Output the (X, Y) coordinate of the center of the cell containing the given text.  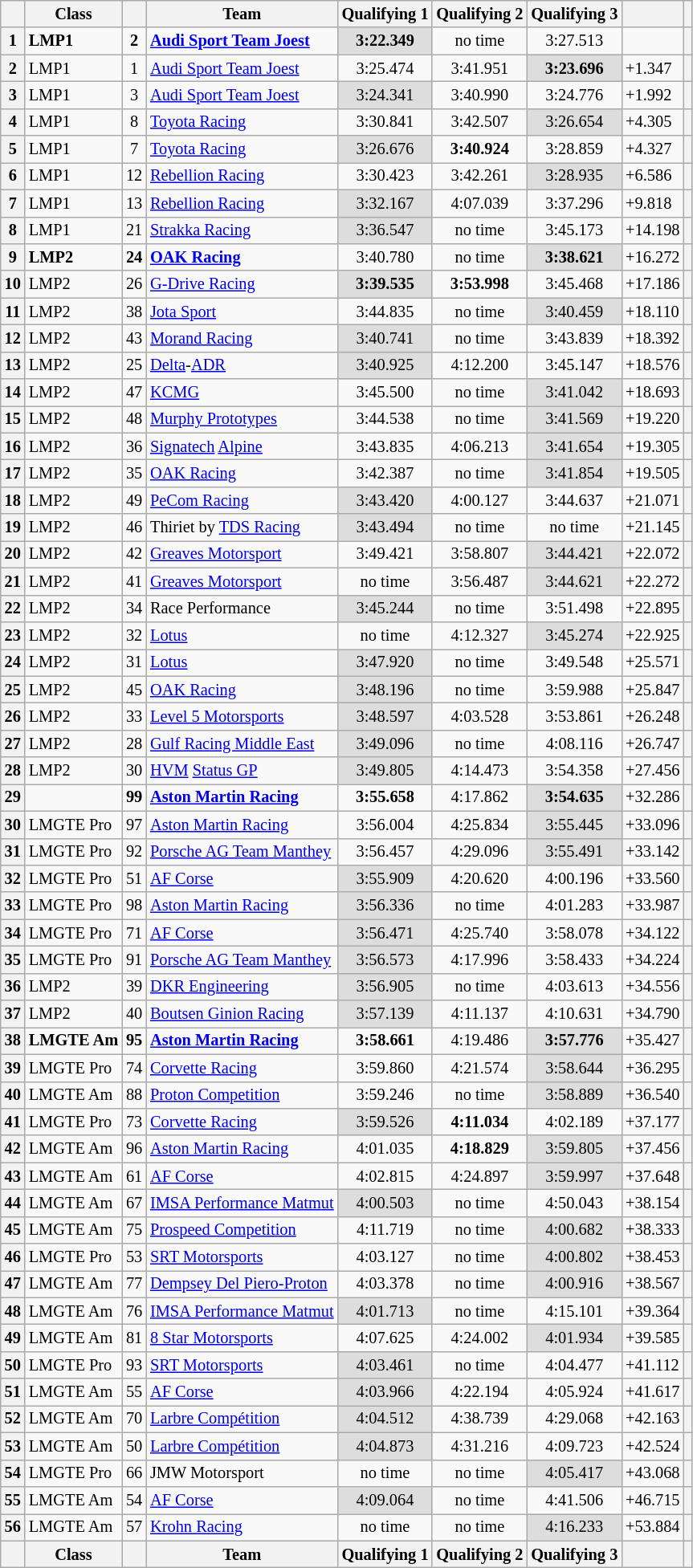
+35.427 (652, 1041)
3:56.336 (385, 906)
4:00.127 (479, 500)
Strakka Racing (242, 230)
+21.071 (652, 500)
+37.177 (652, 1122)
3:56.457 (385, 852)
Jota Sport (242, 312)
+34.122 (652, 933)
4:03.461 (385, 1365)
Gulf Racing Middle East (242, 743)
G-Drive Racing (242, 284)
+33.142 (652, 852)
52 (13, 1419)
29 (13, 797)
+38.154 (652, 1203)
4:11.137 (479, 1014)
3:42.387 (385, 473)
4:50.043 (574, 1203)
4:10.631 (574, 1014)
+38.567 (652, 1284)
76 (134, 1311)
+42.524 (652, 1446)
+34.224 (652, 959)
PeCom Racing (242, 500)
11 (13, 312)
3:48.196 (385, 690)
3:51.498 (574, 609)
+1.347 (652, 68)
+17.186 (652, 284)
67 (134, 1203)
+26.747 (652, 743)
+27.456 (652, 771)
+4.327 (652, 149)
3:56.471 (385, 933)
+41.617 (652, 1392)
3:55.909 (385, 878)
3:54.635 (574, 797)
+33.560 (652, 878)
4:03.528 (479, 716)
+1.992 (652, 95)
37 (13, 1014)
4:25.834 (479, 825)
4:41.506 (574, 1500)
+41.112 (652, 1365)
3:28.859 (574, 149)
95 (134, 1041)
96 (134, 1149)
3:49.096 (385, 743)
+36.295 (652, 1068)
3:25.474 (385, 68)
3:49.421 (385, 554)
4:05.924 (574, 1392)
+34.790 (652, 1014)
3:40.459 (574, 312)
4:02.815 (385, 1176)
+18.110 (652, 312)
3:58.433 (574, 959)
+22.272 (652, 581)
4:24.002 (479, 1338)
+36.540 (652, 1095)
61 (134, 1176)
4:24.897 (479, 1176)
3:30.423 (385, 176)
4:09.064 (385, 1500)
3:42.261 (479, 176)
3:59.805 (574, 1149)
+25.847 (652, 690)
+39.364 (652, 1311)
73 (134, 1122)
97 (134, 825)
+37.648 (652, 1176)
91 (134, 959)
3:36.547 (385, 230)
3:45.244 (385, 609)
3:49.805 (385, 771)
4:04.873 (385, 1446)
+18.392 (652, 338)
+25.571 (652, 662)
4:07.039 (479, 203)
3:40.780 (385, 257)
4:01.035 (385, 1149)
4:03.378 (385, 1284)
+6.586 (652, 176)
3:53.861 (574, 716)
92 (134, 852)
66 (134, 1473)
3:45.468 (574, 284)
4:20.620 (479, 878)
+18.576 (652, 365)
19 (13, 527)
3:23.696 (574, 68)
3:26.676 (385, 149)
Level 5 Motorsports (242, 716)
3:57.139 (385, 1014)
22 (13, 609)
Thiriet by TDS Racing (242, 527)
3:40.741 (385, 338)
4:17.996 (479, 959)
+46.715 (652, 1500)
3:58.644 (574, 1068)
4:17.862 (479, 797)
10 (13, 284)
3:43.839 (574, 338)
3:49.548 (574, 662)
3:45.173 (574, 230)
4:09.723 (574, 1446)
3:55.491 (574, 852)
Krohn Racing (242, 1527)
57 (134, 1527)
3:58.889 (574, 1095)
4:16.233 (574, 1527)
+34.556 (652, 987)
93 (134, 1365)
3:27.513 (574, 41)
3:44.637 (574, 500)
4:07.625 (385, 1338)
71 (134, 933)
88 (134, 1095)
3:41.951 (479, 68)
3:44.835 (385, 312)
3:41.569 (574, 419)
3:42.507 (479, 122)
4:02.189 (574, 1122)
+9.818 (652, 203)
17 (13, 473)
3:58.807 (479, 554)
+38.333 (652, 1230)
+42.163 (652, 1419)
3:41.042 (574, 393)
3:59.246 (385, 1095)
3:45.274 (574, 635)
4:25.740 (479, 933)
4:06.213 (479, 446)
+22.895 (652, 609)
4:22.194 (479, 1392)
3:59.997 (574, 1176)
3:24.341 (385, 95)
3:30.841 (385, 122)
9 (13, 257)
+4.305 (652, 122)
3:39.535 (385, 284)
4 (13, 122)
4:01.713 (385, 1311)
23 (13, 635)
3:56.905 (385, 987)
+53.884 (652, 1527)
3:24.776 (574, 95)
4:12.200 (479, 365)
3:40.990 (479, 95)
20 (13, 554)
44 (13, 1203)
4:29.096 (479, 852)
14 (13, 393)
75 (134, 1230)
3:59.526 (385, 1122)
70 (134, 1419)
56 (13, 1527)
4:11.719 (385, 1230)
3:53.998 (479, 284)
4:00.503 (385, 1203)
+19.505 (652, 473)
3:44.538 (385, 419)
4:11.034 (479, 1122)
27 (13, 743)
4:00.196 (574, 878)
3:43.494 (385, 527)
4:14.473 (479, 771)
3:48.597 (385, 716)
+19.305 (652, 446)
3:28.935 (574, 176)
+38.453 (652, 1257)
99 (134, 797)
18 (13, 500)
3:45.500 (385, 393)
+16.272 (652, 257)
+19.220 (652, 419)
+37.456 (652, 1149)
4:21.574 (479, 1068)
4:00.802 (574, 1257)
3:40.925 (385, 365)
Delta-ADR (242, 365)
+32.286 (652, 797)
4:03.966 (385, 1392)
HVM Status GP (242, 771)
74 (134, 1068)
3:22.349 (385, 41)
3:32.167 (385, 203)
5 (13, 149)
+22.925 (652, 635)
KCMG (242, 393)
Dempsey Del Piero-Proton (242, 1284)
+22.072 (652, 554)
3:38.621 (574, 257)
3:37.296 (574, 203)
3:56.573 (385, 959)
4:08.116 (574, 743)
3:43.835 (385, 446)
3:58.661 (385, 1041)
JMW Motorsport (242, 1473)
Murphy Prototypes (242, 419)
4:03.127 (385, 1257)
8 Star Motorsports (242, 1338)
4:29.068 (574, 1419)
4:04.512 (385, 1419)
4:12.327 (479, 635)
4:19.486 (479, 1041)
+26.248 (652, 716)
3:55.445 (574, 825)
4:18.829 (479, 1149)
3:44.621 (574, 581)
4:05.417 (574, 1473)
6 (13, 176)
+14.198 (652, 230)
3:59.988 (574, 690)
3:41.854 (574, 473)
4:00.916 (574, 1284)
4:00.682 (574, 1230)
3:58.078 (574, 933)
4:01.934 (574, 1338)
3:55.658 (385, 797)
Proton Competition (242, 1095)
+33.987 (652, 906)
3:57.776 (574, 1041)
4:01.283 (574, 906)
3:44.421 (574, 554)
Prospeed Competition (242, 1230)
4:15.101 (574, 1311)
15 (13, 419)
3:26.654 (574, 122)
Morand Racing (242, 338)
4:03.613 (574, 987)
3:54.358 (574, 771)
+18.693 (652, 393)
+21.145 (652, 527)
3:56.004 (385, 825)
4:04.477 (574, 1365)
3:40.924 (479, 149)
+39.585 (652, 1338)
3:59.860 (385, 1068)
3:45.147 (574, 365)
+33.096 (652, 825)
3:43.420 (385, 500)
98 (134, 906)
DKR Engineering (242, 987)
3:47.920 (385, 662)
81 (134, 1338)
3:56.487 (479, 581)
3:41.654 (574, 446)
4:38.739 (479, 1419)
16 (13, 446)
+43.068 (652, 1473)
Boutsen Ginion Racing (242, 1014)
Race Performance (242, 609)
Signatech Alpine (242, 446)
4:31.216 (479, 1446)
77 (134, 1284)
